Find where the given text appears and provide that cell's center as (X, Y) coordinate. 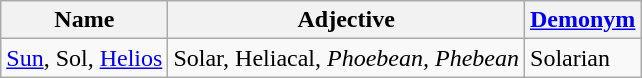
Solar, Heliacal, Phoebean, Phebean (346, 58)
Adjective (346, 20)
Solarian (583, 58)
Demonym (583, 20)
Sun, Sol, Helios (84, 58)
Name (84, 20)
